Scan for the cell matching the given text and deliver its [X, Y] coordinate at center. 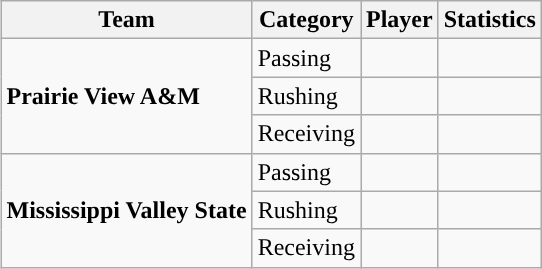
Team [126, 20]
Mississippi Valley State [126, 210]
Statistics [490, 20]
Player [399, 20]
Prairie View A&M [126, 96]
Category [306, 20]
